Scan for the cell matching the given text and deliver its [x, y] coordinate at center. 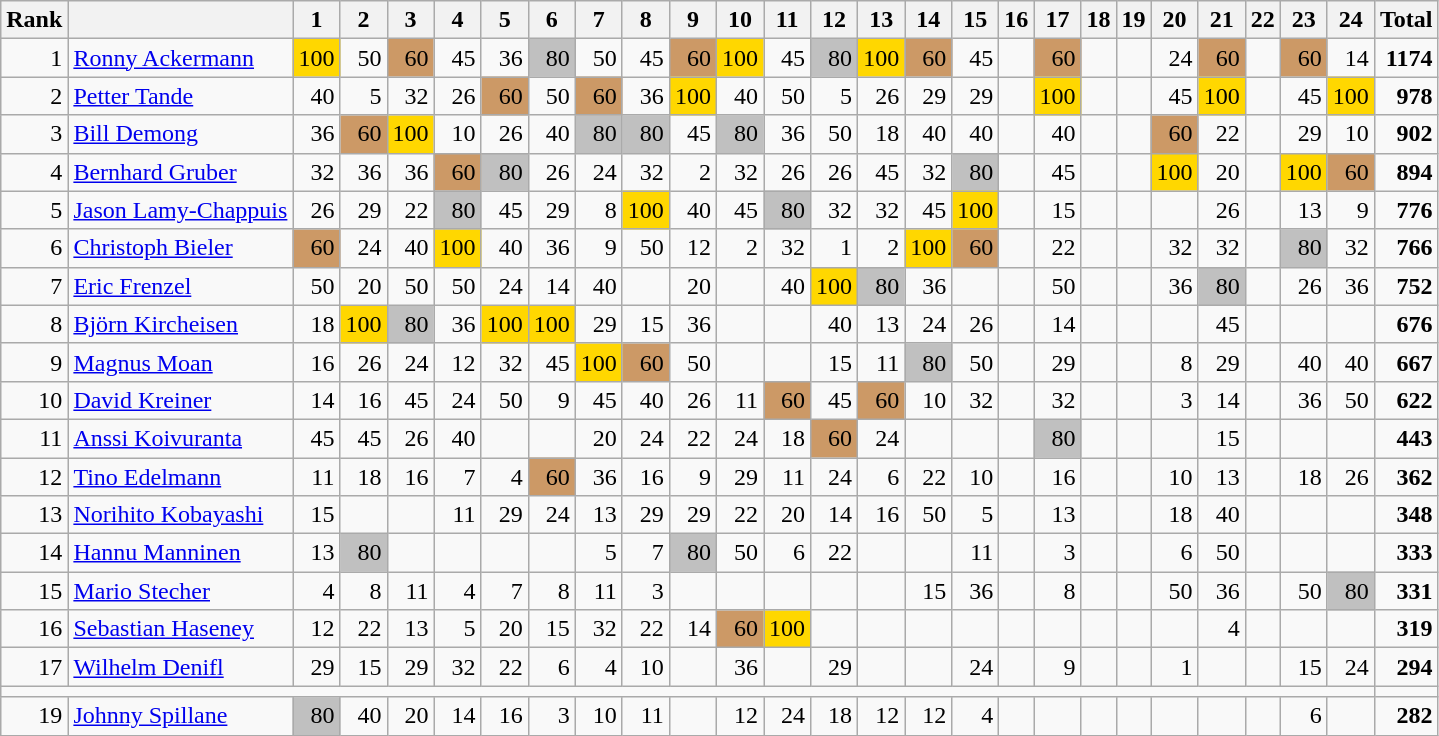
902 [1406, 134]
443 [1406, 438]
333 [1406, 553]
1174 [1406, 58]
Ronny Ackermann [180, 58]
294 [1406, 667]
894 [1406, 172]
Anssi Koivuranta [180, 438]
Sebastian Haseney [180, 629]
Magnus Moan [180, 362]
331 [1406, 591]
Björn Kircheisen [180, 324]
766 [1406, 248]
348 [1406, 515]
Mario Stecher [180, 591]
Eric Frenzel [180, 286]
Hannu Manninen [180, 553]
667 [1406, 362]
776 [1406, 210]
21 [1222, 20]
23 [1304, 20]
Bill Demong [180, 134]
Petter Tande [180, 96]
David Kreiner [180, 400]
Total [1406, 20]
978 [1406, 96]
Christoph Bieler [180, 248]
Norihito Kobayashi [180, 515]
319 [1406, 629]
Tino Edelmann [180, 477]
Bernhard Gruber [180, 172]
362 [1406, 477]
752 [1406, 286]
282 [1406, 716]
Johnny Spillane [180, 716]
Wilhelm Denifl [180, 667]
622 [1406, 400]
Jason Lamy-Chappuis [180, 210]
Rank [34, 20]
676 [1406, 324]
